Determine the (X, Y) coordinate at the center of the cell enclosing the given text.  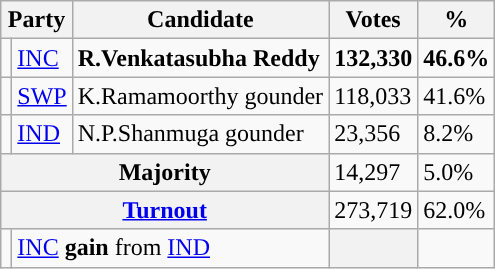
14,297 (374, 172)
23,356 (374, 134)
Candidate (200, 20)
8.2% (456, 134)
% (456, 20)
INC gain from IND (170, 248)
N.P.Shanmuga gounder (200, 134)
INC (42, 58)
5.0% (456, 172)
Majority (165, 172)
IND (42, 134)
132,330 (374, 58)
Turnout (165, 210)
Votes (374, 20)
SWP (42, 96)
46.6% (456, 58)
41.6% (456, 96)
273,719 (374, 210)
118,033 (374, 96)
Party (36, 20)
K.Ramamoorthy gounder (200, 96)
R.Venkatasubha Reddy (200, 58)
62.0% (456, 210)
